Find where the given text appears and provide that cell's center as (X, Y) coordinate. 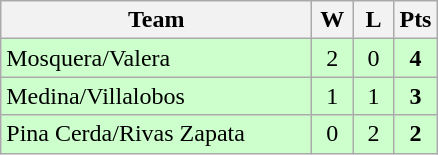
3 (416, 96)
4 (416, 58)
Pina Cerda/Rivas Zapata (156, 134)
Team (156, 20)
L (374, 20)
Pts (416, 20)
Mosquera/Valera (156, 58)
W (332, 20)
Medina/Villalobos (156, 96)
